Provide the (X, Y) coordinate of the cell's center where the given text is located.  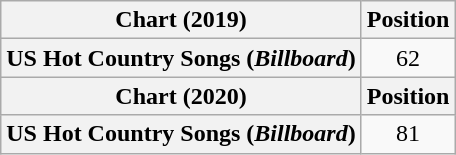
Chart (2019) (181, 20)
62 (408, 58)
81 (408, 134)
Chart (2020) (181, 96)
